Output the [x, y] coordinate of the center of the cell containing the given text.  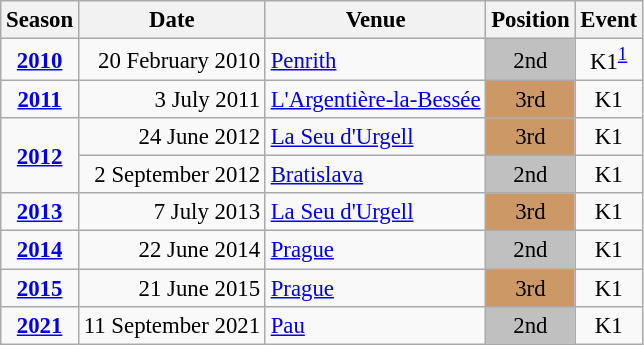
21 June 2015 [172, 288]
K11 [609, 60]
2014 [40, 250]
2010 [40, 60]
11 September 2021 [172, 325]
Position [530, 20]
7 July 2013 [172, 213]
2012 [40, 156]
22 June 2014 [172, 250]
2013 [40, 213]
2015 [40, 288]
Venue [375, 20]
Event [609, 20]
3 July 2011 [172, 100]
24 June 2012 [172, 137]
Season [40, 20]
Pau [375, 325]
2011 [40, 100]
Bratislava [375, 175]
2 September 2012 [172, 175]
20 February 2010 [172, 60]
L'Argentière-la-Bessée [375, 100]
2021 [40, 325]
Date [172, 20]
Penrith [375, 60]
